Extract the (X, Y) coordinate from the center of the cell holding the provided text.  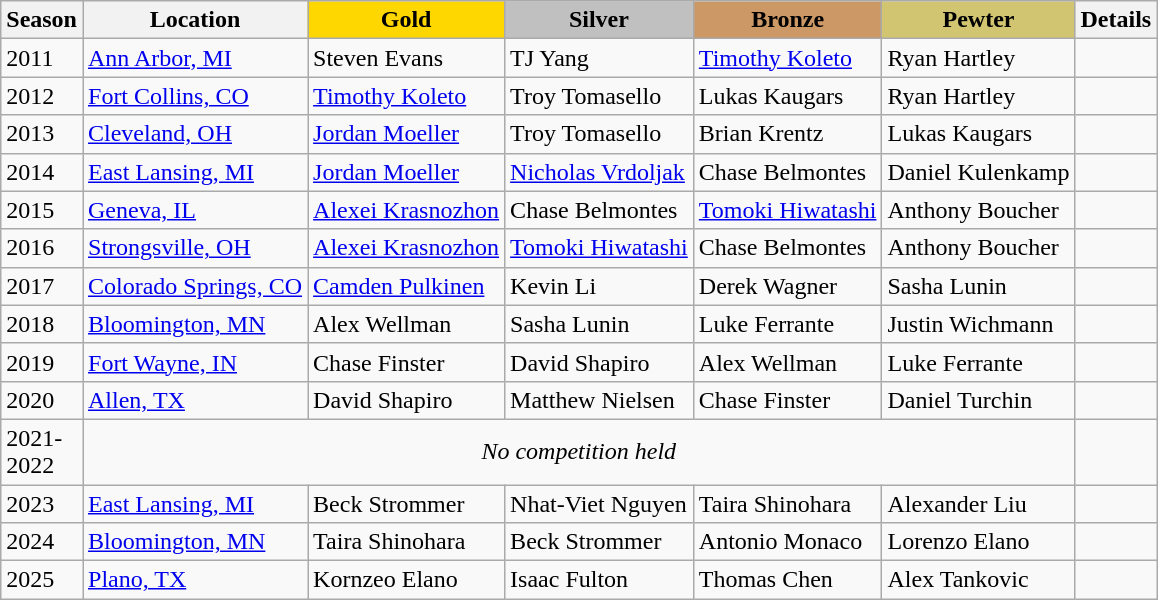
No competition held (578, 452)
2024 (42, 542)
2021- 2022 (42, 452)
Daniel Kulenkamp (978, 172)
2016 (42, 248)
Brian Krentz (788, 134)
2023 (42, 503)
Antonio Monaco (788, 542)
2019 (42, 362)
Justin Wichmann (978, 324)
2015 (42, 210)
Ann Arbor, MI (194, 58)
TJ Yang (600, 58)
Details (1116, 20)
Pewter (978, 20)
Strongsville, OH (194, 248)
Geneva, IL (194, 210)
2011 (42, 58)
2013 (42, 134)
2014 (42, 172)
Lorenzo Elano (978, 542)
Silver (600, 20)
Thomas Chen (788, 580)
Gold (406, 20)
2020 (42, 400)
Cleveland, OH (194, 134)
Bronze (788, 20)
Plano, TX (194, 580)
Camden Pulkinen (406, 286)
Allen, TX (194, 400)
Season (42, 20)
Kornzeo Elano (406, 580)
Colorado Springs, CO (194, 286)
Kevin Li (600, 286)
Nicholas Vrdoljak (600, 172)
Daniel Turchin (978, 400)
Location (194, 20)
Fort Wayne, IN (194, 362)
2025 (42, 580)
Steven Evans (406, 58)
Matthew Nielsen (600, 400)
2017 (42, 286)
Alexander Liu (978, 503)
Isaac Fulton (600, 580)
Nhat-Viet Nguyen (600, 503)
2012 (42, 96)
Fort Collins, CO (194, 96)
Alex Tankovic (978, 580)
Derek Wagner (788, 286)
2018 (42, 324)
